Provide the (x, y) coordinate of the cell's center where the given text is located.  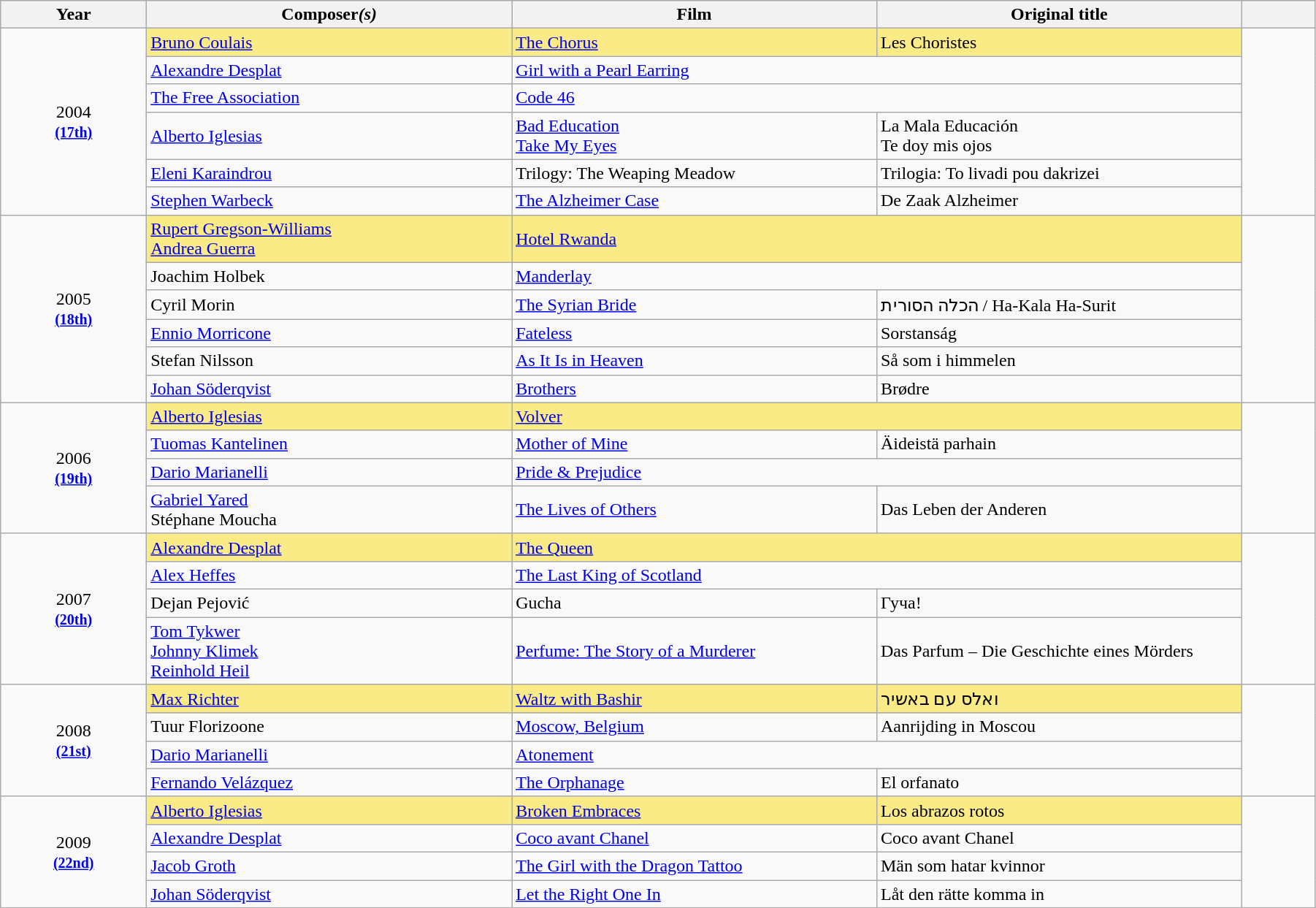
Tuur Florizoone (329, 727)
Film (695, 15)
Eleni Karaindrou (329, 173)
Fateless (695, 333)
Original title (1059, 15)
Manderlay (877, 276)
Joachim Holbek (329, 276)
Year (74, 15)
Cyril Morin (329, 305)
Ennio Morricone (329, 333)
Гуча! (1059, 603)
Jacob Groth (329, 866)
Pride & Prejudice (877, 472)
The Girl with the Dragon Tattoo (695, 866)
Atonement (877, 755)
The Last King of Scotland (877, 575)
El orfanato (1059, 782)
Bruno Coulais (329, 42)
Stephen Warbeck (329, 201)
Gabriel Yared Stéphane Moucha (329, 510)
The Lives of Others (695, 510)
2006(19th) (74, 468)
Tuomas Kantelinen (329, 444)
De Zaak Alzheimer (1059, 201)
ואלס עם באשיר (1059, 699)
La Mala EducaciónTe doy mis ojos (1059, 136)
Composer(s) (329, 15)
Let the Right One In (695, 893)
הכלה הסורית / Ha-Kala Ha-Surit (1059, 305)
Låt den rätte komma in (1059, 893)
Das Leben der Anderen (1059, 510)
Broken Embraces (695, 810)
The Chorus (695, 42)
Stefan Nilsson (329, 361)
Tom Tykwer Johnny Klimek Reinhold Heil (329, 650)
Brødre (1059, 389)
Äideistä parhain (1059, 444)
Dejan Pejović (329, 603)
2005(18th) (74, 308)
Trilogy: The Weaping Meadow (695, 173)
Så som i himmelen (1059, 361)
Volver (877, 416)
Bad EducationTake My Eyes (695, 136)
Das Parfum – Die Geschichte eines Mörders (1059, 650)
2004(17th) (74, 121)
The Orphanage (695, 782)
Perfume: The Story of a Murderer (695, 650)
Alex Heffes (329, 575)
Mother of Mine (695, 444)
2009(22nd) (74, 852)
Rupert Gregson-Williams Andrea Guerra (329, 238)
Code 46 (877, 98)
The Syrian Bride (695, 305)
Sorstanság (1059, 333)
Aanrijding in Moscou (1059, 727)
The Alzheimer Case (695, 201)
As It Is in Heaven (695, 361)
Moscow, Belgium (695, 727)
Fernando Velázquez (329, 782)
Trilogia: To livadi pou dakrizei (1059, 173)
The Free Association (329, 98)
Gucha (695, 603)
Hotel Rwanda (877, 238)
Los abrazos rotos (1059, 810)
Girl with a Pearl Earring (877, 70)
Brothers (695, 389)
The Queen (877, 547)
Waltz with Bashir (695, 699)
2007(20th) (74, 608)
Max Richter (329, 699)
Les Choristes (1059, 42)
2008(21st) (74, 741)
Män som hatar kvinnor (1059, 866)
